Capture the cell that displays the provided text and extract its (x, y) central coordinate. 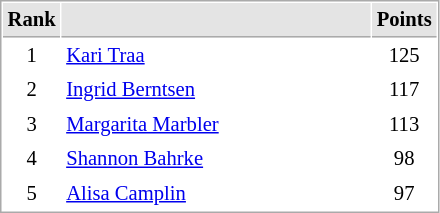
Rank (32, 20)
Alisa Camplin (216, 194)
Shannon Bahrke (216, 158)
Kari Traa (216, 56)
Points (404, 20)
117 (404, 90)
4 (32, 158)
97 (404, 194)
5 (32, 194)
Ingrid Berntsen (216, 90)
1 (32, 56)
113 (404, 124)
2 (32, 90)
98 (404, 158)
Margarita Marbler (216, 124)
3 (32, 124)
125 (404, 56)
